For the text-containing cell, return its midpoint in (x, y) coordinate format. 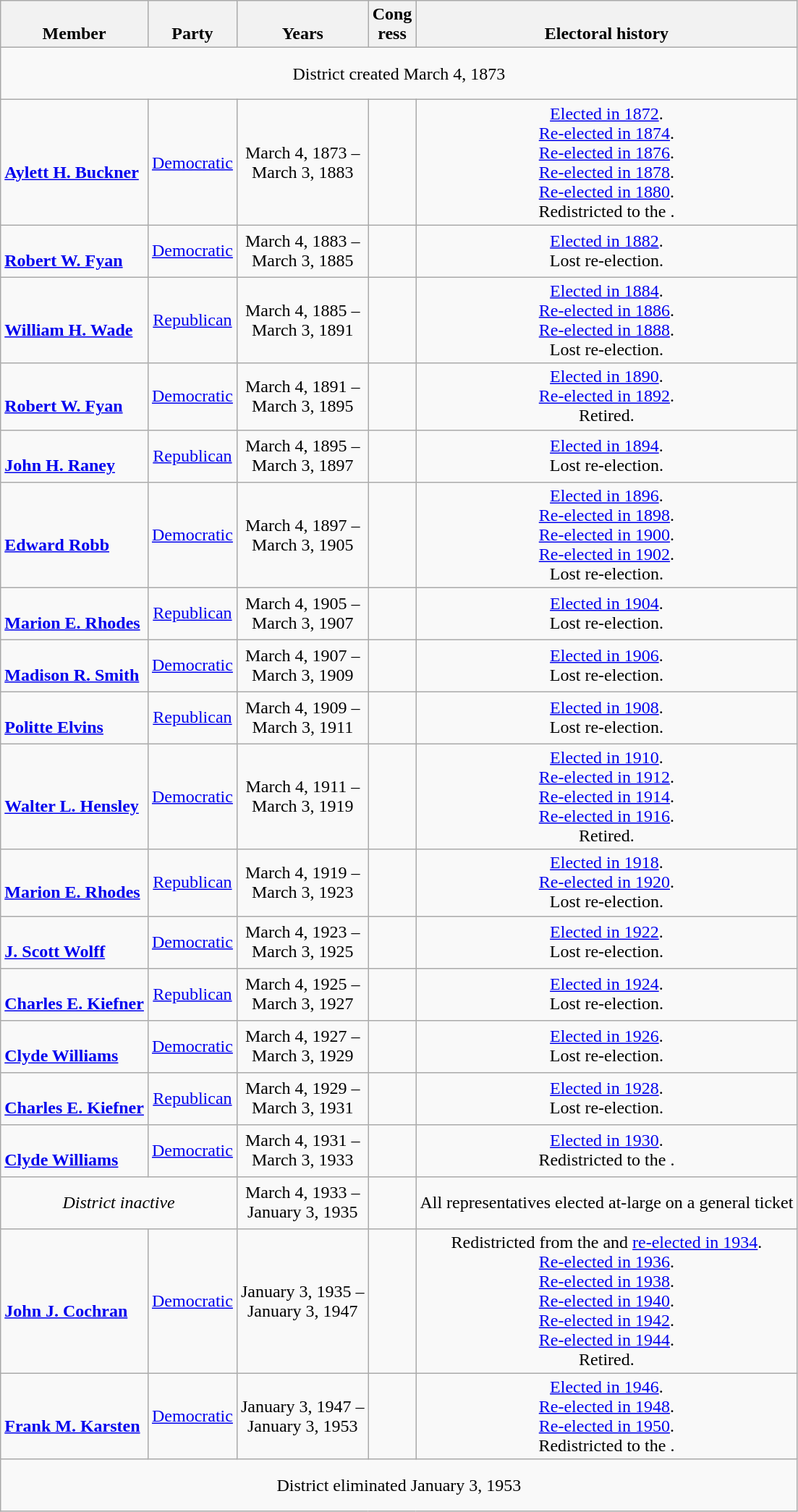
District eliminated January 3, 1953 (399, 1485)
John J. Cochran (75, 1301)
March 4, 1895 –March 3, 1897 (302, 456)
Redistricted from the and re-elected in 1934.Re-elected in 1936.Re-elected in 1938.Re-elected in 1940.Re-elected in 1942.Re-elected in 1944.Retired. (606, 1301)
Elected in 1910.Re-elected in 1912.Re-elected in 1914.Re-elected in 1916.Retired. (606, 797)
Frank M. Karsten (75, 1417)
March 4, 1933 –January 3, 1935 (302, 1202)
March 4, 1883 –March 3, 1885 (302, 251)
Politte Elvins (75, 718)
Elected in 1908.Lost re-election. (606, 718)
All representatives elected at-large on a general ticket (606, 1202)
Elected in 1946.Re-elected in 1948.Re-elected in 1950.Redistricted to the . (606, 1417)
Edward Robb (75, 535)
Elected in 1924.Lost re-election. (606, 994)
March 4, 1873 –March 3, 1883 (302, 162)
Elected in 1918.Re-elected in 1920.Lost re-election. (606, 883)
J. Scott Wolff (75, 942)
Elected in 1884.Re-elected in 1886.Re-elected in 1888.Lost re-election. (606, 320)
Elected in 1930.Redistricted to the . (606, 1150)
Elected in 1904.Lost re-election. (606, 613)
Elected in 1872.Re-elected in 1874.Re-elected in 1876.Re-elected in 1878.Re-elected in 1880.Redistricted to the . (606, 162)
March 4, 1923 –March 3, 1925 (302, 942)
Aylett H. Buckner (75, 162)
Madison R. Smith (75, 666)
Elected in 1896.Re-elected in 1898.Re-elected in 1900.Re-elected in 1902.Lost re-election. (606, 535)
March 4, 1931 –March 3, 1933 (302, 1150)
Electoral history (606, 25)
March 4, 1919 –March 3, 1923 (302, 883)
Elected in 1882.Lost re-election. (606, 251)
District inactive (119, 1202)
Walter L. Hensley (75, 797)
John H. Raney (75, 456)
March 4, 1909 –March 3, 1911 (302, 718)
March 4, 1929 –March 3, 1931 (302, 1098)
Member (75, 25)
March 4, 1927 –March 3, 1929 (302, 1046)
Elected in 1926.Lost re-election. (606, 1046)
March 4, 1925 –March 3, 1927 (302, 994)
Party (192, 25)
Elected in 1890.Re-elected in 1892.Retired. (606, 396)
January 3, 1935 –January 3, 1947 (302, 1301)
Years (302, 25)
William H. Wade (75, 320)
Elected in 1894.Lost re-election. (606, 456)
March 4, 1905 –March 3, 1907 (302, 613)
Elected in 1928.Lost re-election. (606, 1098)
Elected in 1922.Lost re-election. (606, 942)
Elected in 1906.Lost re-election. (606, 666)
January 3, 1947 –January 3, 1953 (302, 1417)
Congress (392, 25)
March 4, 1885 –March 3, 1891 (302, 320)
District created March 4, 1873 (399, 74)
March 4, 1891 –March 3, 1895 (302, 396)
March 4, 1911 –March 3, 1919 (302, 797)
March 4, 1907 –March 3, 1909 (302, 666)
March 4, 1897 –March 3, 1905 (302, 535)
